Return the (X, Y) coordinate for the center point of the cell that contains the specified text.  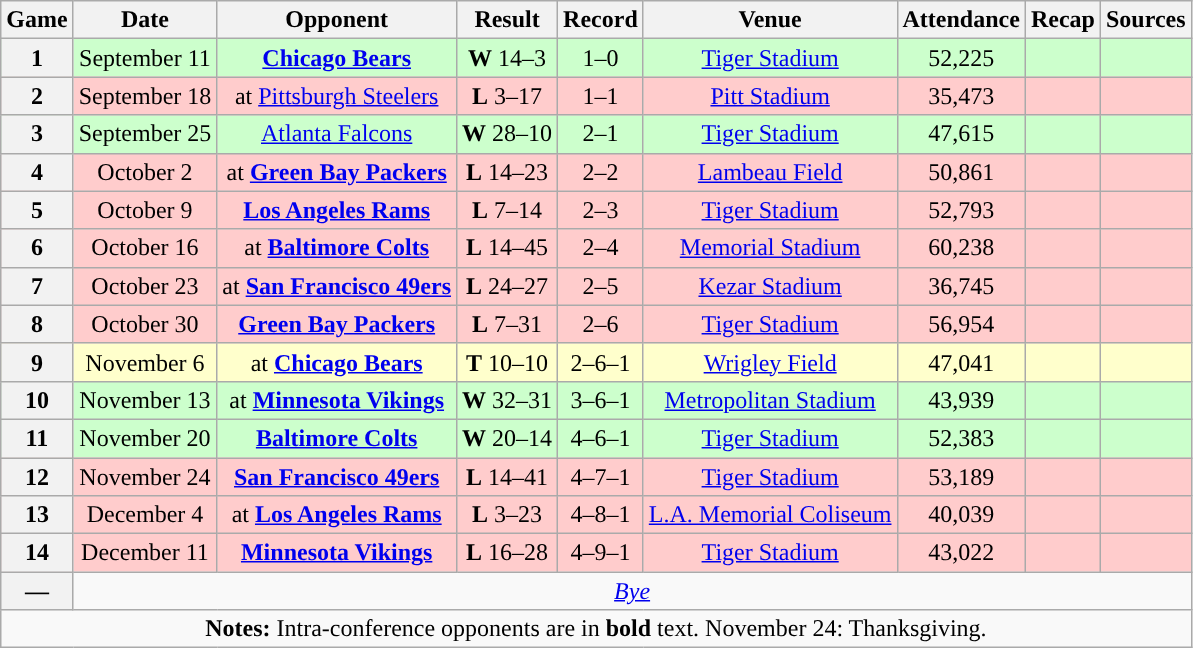
7 (37, 286)
— (37, 591)
at Green Bay Packers (337, 172)
8 (37, 324)
2–5 (601, 286)
60,238 (961, 248)
52,793 (961, 210)
November 20 (145, 438)
11 (37, 438)
W 14–3 (508, 58)
43,939 (961, 400)
Kezar Stadium (770, 286)
47,615 (961, 134)
4–8–1 (601, 515)
September 18 (145, 96)
Atlanta Falcons (337, 134)
2–1 (601, 134)
W 32–31 (508, 400)
2–2 (601, 172)
35,473 (961, 96)
2–6–1 (601, 362)
L 14–41 (508, 477)
3 (37, 134)
47,041 (961, 362)
9 (37, 362)
Game (37, 20)
13 (37, 515)
4–7–1 (601, 477)
52,225 (961, 58)
2 (37, 96)
L 14–23 (508, 172)
Result (508, 20)
October 2 (145, 172)
Date (145, 20)
Record (601, 20)
50,861 (961, 172)
1–1 (601, 96)
at Baltimore Colts (337, 248)
Opponent (337, 20)
2–3 (601, 210)
Attendance (961, 20)
at Los Angeles Rams (337, 515)
T 10–10 (508, 362)
San Francisco 49ers (337, 477)
L.A. Memorial Coliseum (770, 515)
L 24–27 (508, 286)
36,745 (961, 286)
2–4 (601, 248)
December 11 (145, 553)
Pitt Stadium (770, 96)
at Minnesota Vikings (337, 400)
November 13 (145, 400)
at San Francisco 49ers (337, 286)
Lambeau Field (770, 172)
40,039 (961, 515)
4 (37, 172)
October 30 (145, 324)
Recap (1062, 20)
Memorial Stadium (770, 248)
Baltimore Colts (337, 438)
W 28–10 (508, 134)
3–6–1 (601, 400)
November 24 (145, 477)
5 (37, 210)
1 (37, 58)
October 9 (145, 210)
Minnesota Vikings (337, 553)
Notes: Intra-conference opponents are in bold text. November 24: Thanksgiving. (596, 629)
4–9–1 (601, 553)
10 (37, 400)
Venue (770, 20)
October 16 (145, 248)
October 23 (145, 286)
12 (37, 477)
L 3–17 (508, 96)
56,954 (961, 324)
14 (37, 553)
L 7–14 (508, 210)
L 3–23 (508, 515)
43,022 (961, 553)
at Pittsburgh Steelers (337, 96)
L 7–31 (508, 324)
1–0 (601, 58)
at Chicago Bears (337, 362)
September 11 (145, 58)
Green Bay Packers (337, 324)
November 6 (145, 362)
Los Angeles Rams (337, 210)
52,383 (961, 438)
Chicago Bears (337, 58)
Sources (1146, 20)
4–6–1 (601, 438)
L 16–28 (508, 553)
53,189 (961, 477)
6 (37, 248)
Metropolitan Stadium (770, 400)
Wrigley Field (770, 362)
2–6 (601, 324)
Bye (632, 591)
December 4 (145, 515)
September 25 (145, 134)
L 14–45 (508, 248)
W 20–14 (508, 438)
